Provide the (x, y) coordinate of the cell's center where the given text is located.  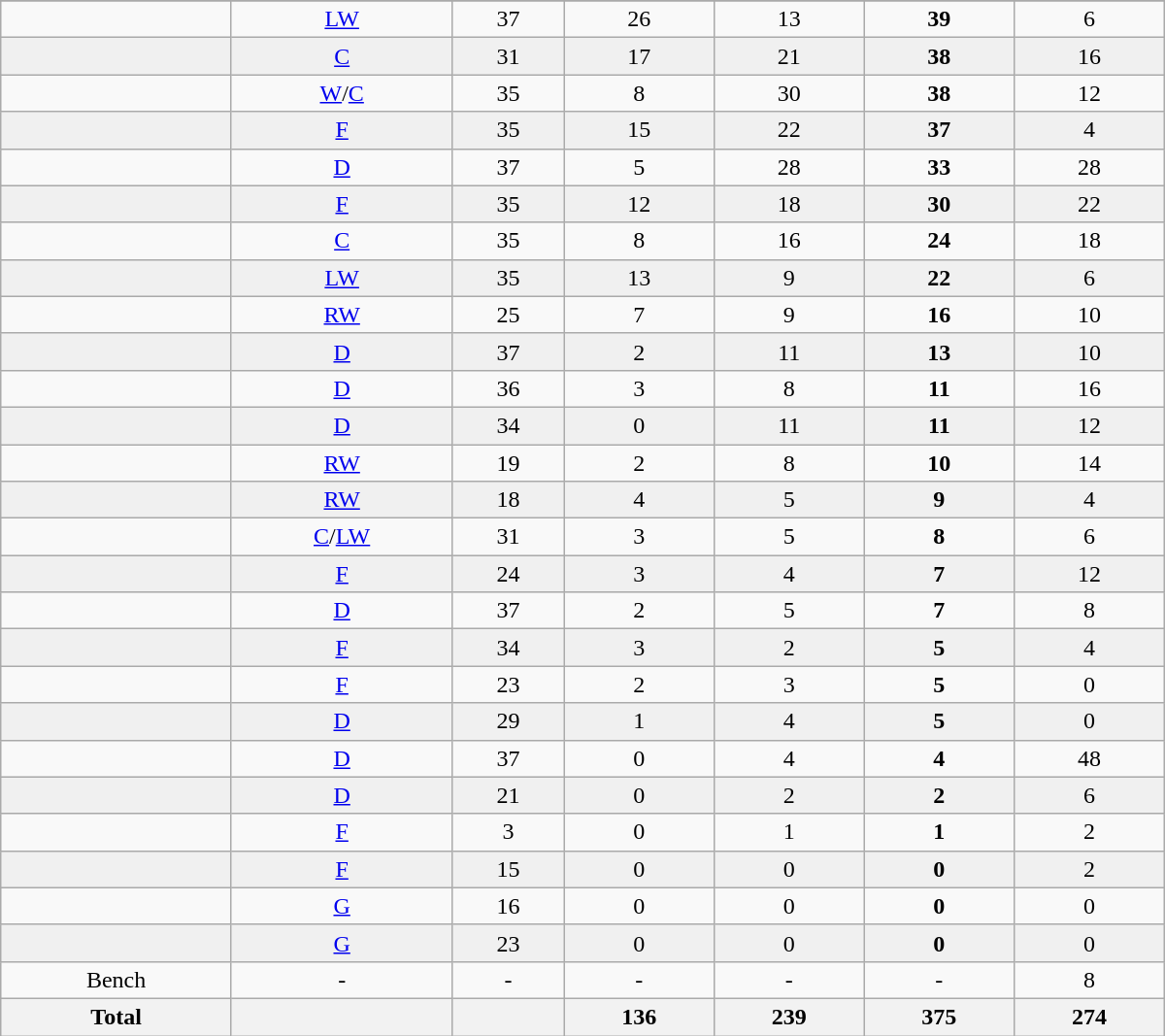
Bench (116, 980)
C/LW (342, 537)
274 (1089, 1017)
17 (639, 56)
48 (1089, 758)
19 (509, 463)
25 (509, 315)
375 (940, 1017)
W/C (342, 93)
Total (116, 1017)
26 (639, 19)
36 (509, 388)
239 (790, 1017)
29 (509, 721)
136 (639, 1017)
33 (940, 167)
14 (1089, 463)
39 (940, 19)
